Scan for the cell matching the given text and deliver its [x, y] coordinate at center. 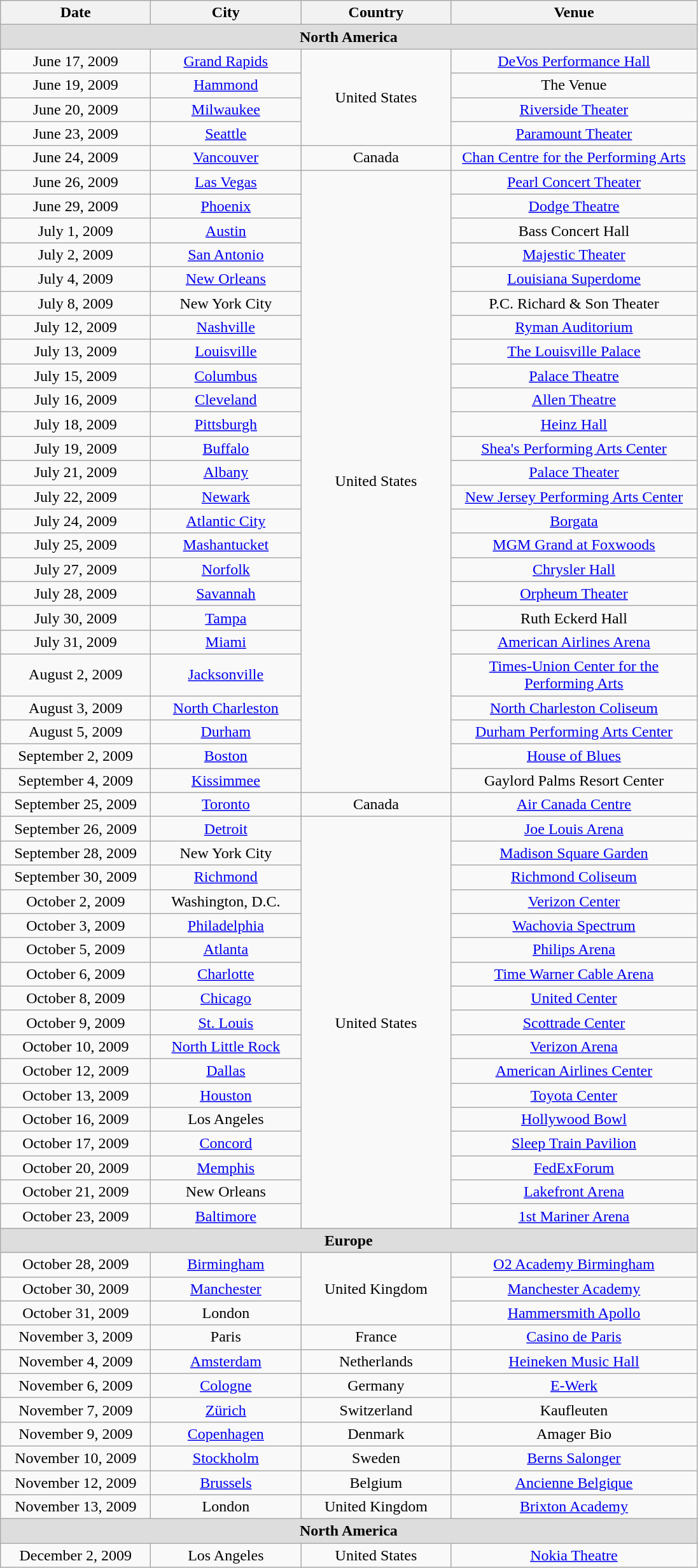
July 19, 2009 [76, 448]
Majestic Theater [574, 254]
Atlantic City [226, 521]
August 5, 2009 [76, 732]
October 10, 2009 [76, 1046]
July 12, 2009 [76, 328]
July 15, 2009 [76, 376]
Ryman Auditorium [574, 328]
October 12, 2009 [76, 1071]
October 23, 2009 [76, 1216]
Dodge Theatre [574, 206]
July 22, 2009 [76, 497]
Mashantucket [226, 545]
North Charleston [226, 708]
Amsterdam [226, 1361]
O2 Academy Birmingham [574, 1265]
October 3, 2009 [76, 926]
July 4, 2009 [76, 279]
Allen Theatre [574, 400]
Toyota Center [574, 1095]
Casino de Paris [574, 1337]
Durham Performing Arts Center [574, 732]
Stockholm [226, 1458]
San Antonio [226, 254]
Seattle [226, 134]
Nokia Theatre [574, 1555]
City [226, 13]
Switzerland [376, 1410]
November 13, 2009 [76, 1507]
Ancienne Belgique [574, 1483]
North Charleston Coliseum [574, 708]
Columbus [226, 376]
June 26, 2009 [76, 182]
Louisiana Superdome [574, 279]
June 24, 2009 [76, 158]
P.C. Richard & Son Theater [574, 303]
Philips Arena [574, 950]
Shea's Performing Arts Center [574, 448]
Chrysler Hall [574, 569]
November 3, 2009 [76, 1337]
Kaufleuten [574, 1410]
Air Canada Centre [574, 805]
August 2, 2009 [76, 674]
Kissimmee [226, 781]
Heineken Music Hall [574, 1361]
Dallas [226, 1071]
November 4, 2009 [76, 1361]
The Venue [574, 85]
Germany [376, 1385]
Date [76, 13]
Buffalo [226, 448]
July 2, 2009 [76, 254]
September 25, 2009 [76, 805]
Detroit [226, 829]
Zürich [226, 1410]
October 8, 2009 [76, 998]
American Airlines Center [574, 1071]
Copenhagen [226, 1434]
New Jersey Performing Arts Center [574, 497]
November 10, 2009 [76, 1458]
Sweden [376, 1458]
July 27, 2009 [76, 569]
Times-Union Center for the Performing Arts [574, 674]
November 12, 2009 [76, 1483]
October 17, 2009 [76, 1144]
Hammond [226, 85]
Concord [226, 1144]
October 6, 2009 [76, 974]
North Little Rock [226, 1046]
November 6, 2009 [76, 1385]
MGM Grand at Foxwoods [574, 545]
House of Blues [574, 756]
DeVos Performance Hall [574, 61]
July 1, 2009 [76, 230]
Country [376, 13]
E-Werk [574, 1385]
Heinz Hall [574, 424]
The Louisville Palace [574, 352]
France [376, 1337]
Pittsburgh [226, 424]
Durham [226, 732]
Bass Concert Hall [574, 230]
Chan Centre for the Performing Arts [574, 158]
July 8, 2009 [76, 303]
Phoenix [226, 206]
Charlotte [226, 974]
July 16, 2009 [76, 400]
Scottrade Center [574, 1022]
Cleveland [226, 400]
Cologne [226, 1385]
Nashville [226, 328]
Wachovia Spectrum [574, 926]
October 31, 2009 [76, 1313]
American Airlines Arena [574, 642]
July 18, 2009 [76, 424]
November 9, 2009 [76, 1434]
July 31, 2009 [76, 642]
Louisville [226, 352]
Borgata [574, 521]
Toronto [226, 805]
Chicago [226, 998]
June 19, 2009 [76, 85]
October 21, 2009 [76, 1192]
October 20, 2009 [76, 1168]
Orpheum Theater [574, 593]
Time Warner Cable Arena [574, 974]
Birmingham [226, 1265]
Verizon Arena [574, 1046]
June 29, 2009 [76, 206]
Savannah [226, 593]
United Center [574, 998]
Berns Salonger [574, 1458]
Milwaukee [226, 109]
Brixton Academy [574, 1507]
Amager Bio [574, 1434]
Belgium [376, 1483]
Manchester [226, 1289]
September 26, 2009 [76, 829]
Albany [226, 473]
June 23, 2009 [76, 134]
Washington, D.C. [226, 901]
October 28, 2009 [76, 1265]
July 24, 2009 [76, 521]
Pearl Concert Theater [574, 182]
Ruth Eckerd Hall [574, 618]
July 21, 2009 [76, 473]
Joe Louis Arena [574, 829]
November 7, 2009 [76, 1410]
Tampa [226, 618]
Brussels [226, 1483]
October 16, 2009 [76, 1120]
Palace Theater [574, 473]
Lakefront Arena [574, 1192]
September 4, 2009 [76, 781]
July 30, 2009 [76, 618]
Las Vegas [226, 182]
July 28, 2009 [76, 593]
Jacksonville [226, 674]
Sleep Train Pavilion [574, 1144]
Grand Rapids [226, 61]
Venue [574, 13]
October 13, 2009 [76, 1095]
FedExForum [574, 1168]
Madison Square Garden [574, 853]
1st Mariner Arena [574, 1216]
Austin [226, 230]
Norfolk [226, 569]
St. Louis [226, 1022]
Hollywood Bowl [574, 1120]
Riverside Theater [574, 109]
Paramount Theater [574, 134]
Palace Theatre [574, 376]
Vancouver [226, 158]
December 2, 2009 [76, 1555]
June 17, 2009 [76, 61]
September 30, 2009 [76, 877]
Gaylord Palms Resort Center [574, 781]
October 9, 2009 [76, 1022]
Miami [226, 642]
July 25, 2009 [76, 545]
Denmark [376, 1434]
Newark [226, 497]
Richmond [226, 877]
Boston [226, 756]
October 2, 2009 [76, 901]
Baltimore [226, 1216]
Hammersmith Apollo [574, 1313]
Paris [226, 1337]
September 28, 2009 [76, 853]
Atlanta [226, 950]
Houston [226, 1095]
October 5, 2009 [76, 950]
September 2, 2009 [76, 756]
June 20, 2009 [76, 109]
Memphis [226, 1168]
October 30, 2009 [76, 1289]
Manchester Academy [574, 1289]
Europe [349, 1240]
Philadelphia [226, 926]
August 3, 2009 [76, 708]
July 13, 2009 [76, 352]
Netherlands [376, 1361]
Richmond Coliseum [574, 877]
Verizon Center [574, 901]
